Provide the (x, y) coordinate of the cell's center where the given text is located.  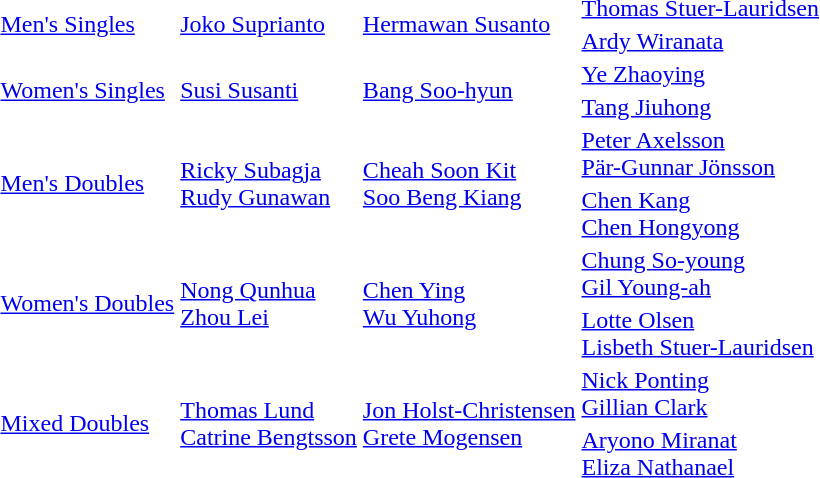
Tang Jiuhong (700, 107)
Ricky Subagja Rudy Gunawan (269, 184)
Ye Zhaoying (700, 74)
Peter Axelsson Pär-Gunnar Jönsson (700, 154)
Nick Ponting Gillian Clark (700, 394)
Chung So-young Gil Young-ah (700, 274)
Lotte Olsen Lisbeth Stuer-Lauridsen (700, 334)
Chen Ying Wu Yuhong (469, 304)
Ardy Wiranata (700, 41)
Nong Qunhua Zhou Lei (269, 304)
Susi Susanti (269, 90)
Bang Soo-hyun (469, 90)
Cheah Soon Kit Soo Beng Kiang (469, 184)
Chen Kang Chen Hongyong (700, 214)
